Capture the cell that displays the provided text and extract its (X, Y) central coordinate. 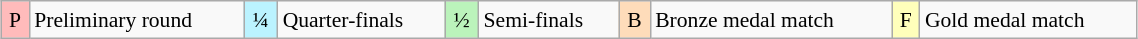
Preliminary round (136, 20)
Quarter-finals (362, 20)
Semi-finals (549, 20)
Gold medal match (1028, 20)
Bronze medal match (770, 20)
¼ (261, 20)
½ (462, 20)
F (906, 20)
P (15, 20)
B (634, 20)
